Pinpoint the cell where the given text exists, returning its (x, y) midpoint coordinate. 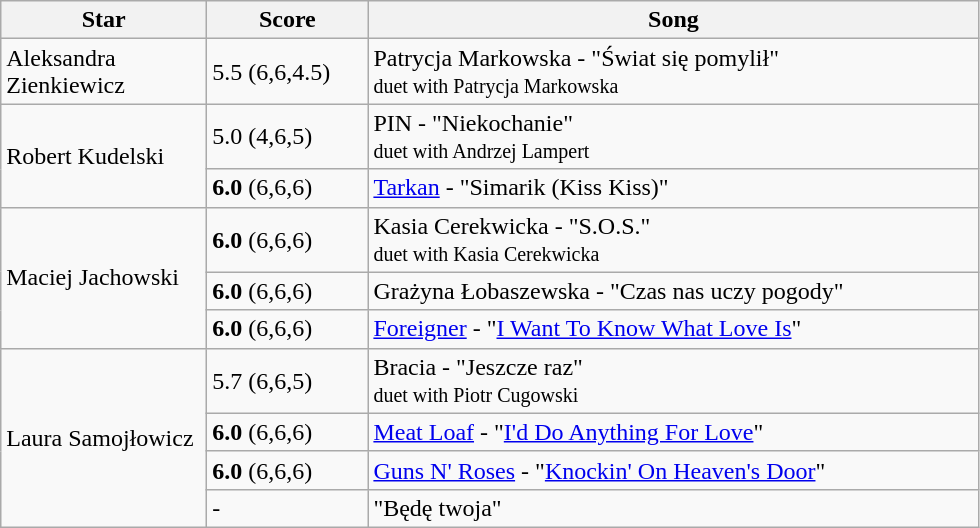
PIN - "Niekochanie" duet with Andrzej Lampert (674, 136)
Tarkan - "Simarik (Kiss Kiss)" (674, 188)
- (288, 508)
Kasia Cerekwicka - "S.O.S." duet with Kasia Cerekwicka (674, 240)
Guns N' Roses - "Knockin' On Heaven's Door" (674, 470)
Bracia - "Jeszcze raz" duet with Piotr Cugowski (674, 380)
Patrycja Markowska - "Świat się pomylił" duet with Patrycja Markowska (674, 72)
5.5 (6,6,4.5) (288, 72)
Maciej Jachowski (104, 278)
5.0 (4,6,5) (288, 136)
Foreigner - "I Want To Know What Love Is" (674, 329)
Star (104, 20)
Robert Kudelski (104, 156)
Meat Loaf - "I'd Do Anything For Love" (674, 432)
Song (674, 20)
"Będę twoja" (674, 508)
Score (288, 20)
Aleksandra Zienkiewicz (104, 72)
Grażyna Łobaszewska - "Czas nas uczy pogody" (674, 291)
Laura Samojłowicz (104, 438)
5.7 (6,6,5) (288, 380)
